For the text-containing cell, return its midpoint in [x, y] coordinate format. 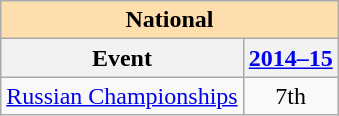
Russian Championships [122, 96]
National [170, 20]
Event [122, 58]
7th [290, 96]
2014–15 [290, 58]
